Pinpoint the cell where the given text exists, returning its (X, Y) midpoint coordinate. 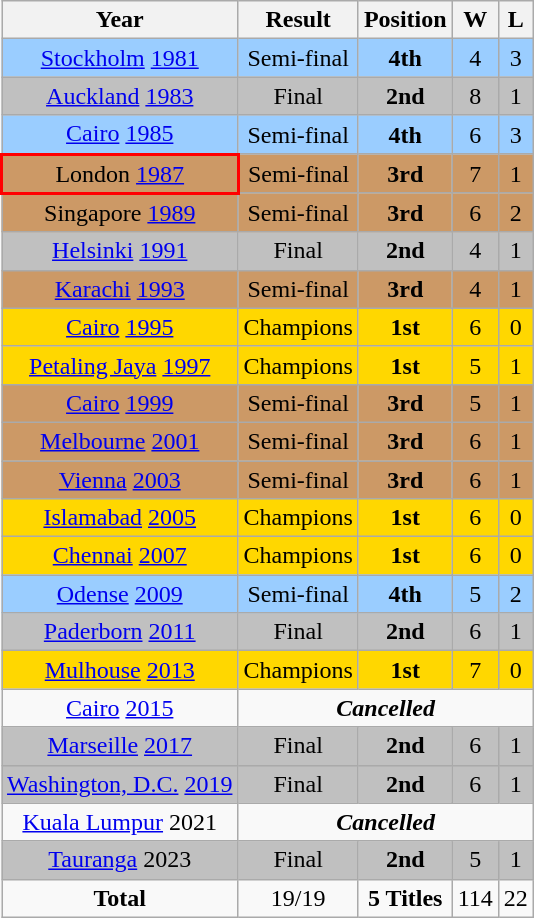
Auckland 1983 (120, 96)
Vienna 2003 (120, 479)
Paderborn 2011 (120, 632)
Cairo 1985 (120, 134)
Islamabad 2005 (120, 518)
Helsinki 1991 (120, 251)
Stockholm 1981 (120, 58)
Position (405, 20)
Mulhouse 2013 (120, 670)
W (475, 20)
Washington, D.C. 2019 (120, 784)
Cairo 2015 (120, 708)
Kuala Lumpur 2021 (120, 822)
Cairo 1999 (120, 403)
Singapore 1989 (120, 212)
Tauranga 2023 (120, 860)
Odense 2009 (120, 594)
Total (120, 898)
Melbourne 2001 (120, 441)
8 (475, 96)
114 (475, 898)
5 Titles (405, 898)
London 1987 (120, 174)
Year (120, 20)
19/19 (298, 898)
Petaling Jaya 1997 (120, 365)
Marseille 2017 (120, 746)
22 (516, 898)
Chennai 2007 (120, 556)
Karachi 1993 (120, 289)
L (516, 20)
Cairo 1995 (120, 327)
Result (298, 20)
